Find where the given text appears and provide that cell's center as [X, Y] coordinate. 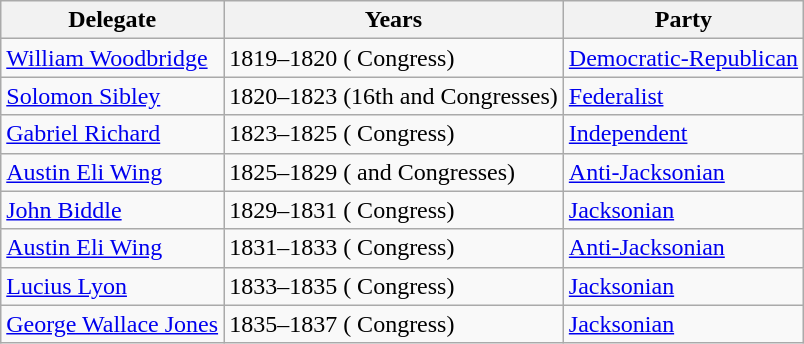
Delegate [112, 20]
Federalist [683, 96]
George Wallace Jones [112, 324]
1835–1837 ( Congress) [394, 324]
John Biddle [112, 210]
Independent [683, 134]
Party [683, 20]
Democratic-Republican [683, 58]
1825–1829 ( and Congresses) [394, 172]
Lucius Lyon [112, 286]
William Woodbridge [112, 58]
1819–1820 ( Congress) [394, 58]
1820–1823 (16th and Congresses) [394, 96]
Solomon Sibley [112, 96]
1831–1833 ( Congress) [394, 248]
Gabriel Richard [112, 134]
Years [394, 20]
1823–1825 ( Congress) [394, 134]
1833–1835 ( Congress) [394, 286]
1829–1831 ( Congress) [394, 210]
